For the text-containing cell, return its midpoint in (x, y) coordinate format. 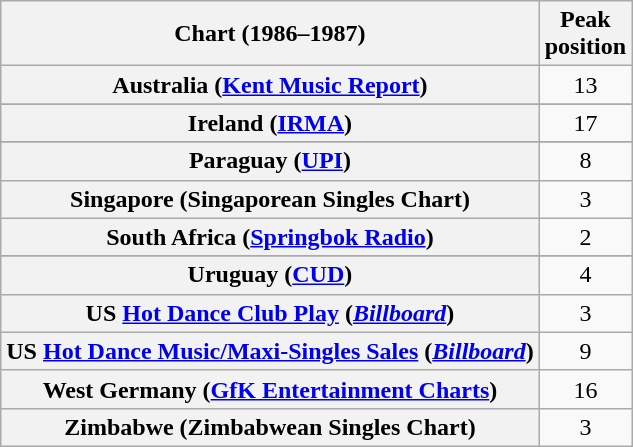
13 (585, 85)
4 (585, 275)
West Germany (GfK Entertainment Charts) (270, 389)
US Hot Dance Club Play (Billboard) (270, 313)
South Africa (Springbok Radio) (270, 237)
16 (585, 389)
2 (585, 237)
Ireland (IRMA) (270, 123)
US Hot Dance Music/Maxi-Singles Sales (Billboard) (270, 351)
8 (585, 161)
Singapore (Singaporean Singles Chart) (270, 199)
Australia (Kent Music Report) (270, 85)
Zimbabwe (Zimbabwean Singles Chart) (270, 427)
17 (585, 123)
9 (585, 351)
Uruguay (CUD) (270, 275)
Peakposition (585, 34)
Chart (1986–1987) (270, 34)
Paraguay (UPI) (270, 161)
